Detect which cell encompasses the target text, then output its (X, Y) center coordinate. 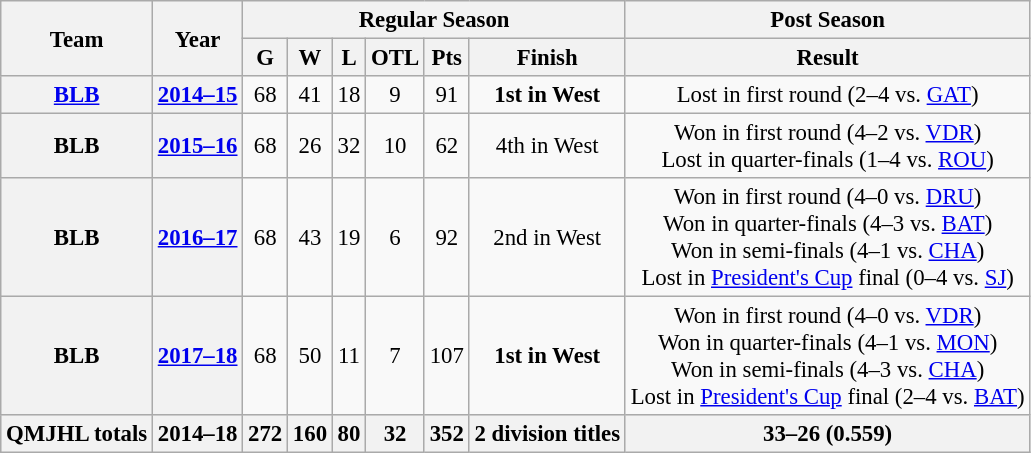
6 (396, 238)
Finish (547, 58)
107 (446, 356)
Post Season (828, 20)
41 (310, 95)
G (266, 58)
L (348, 58)
Result (828, 58)
92 (446, 238)
Year (197, 38)
7 (396, 356)
32 (348, 146)
9 (396, 95)
11 (348, 356)
Regular Season (434, 20)
62 (446, 146)
43 (310, 238)
2nd in West (547, 238)
2015–16 (197, 146)
2016–17 (197, 238)
Pts (446, 58)
W (310, 58)
10 (396, 146)
OTL (396, 58)
Won in first round (4–2 vs. VDR) Lost in quarter-finals (1–4 vs. ROU) (828, 146)
Won in first round (4–0 vs. VDR) Won in quarter-finals (4–1 vs. MON) Won in semi-finals (4–3 vs. CHA) Lost in President's Cup final (2–4 vs. BAT) (828, 356)
2014–15 (197, 95)
50 (310, 356)
18 (348, 95)
2017–18 (197, 356)
Lost in first round (2–4 vs. GAT) (828, 95)
26 (310, 146)
91 (446, 95)
19 (348, 238)
Won in first round (4–0 vs. DRU) Won in quarter-finals (4–3 vs. BAT) Won in semi-finals (4–1 vs. CHA) Lost in President's Cup final (0–4 vs. SJ) (828, 238)
4th in West (547, 146)
Team (77, 38)
